From the cell containing the given text, extract its center point as [X, Y] coordinate. 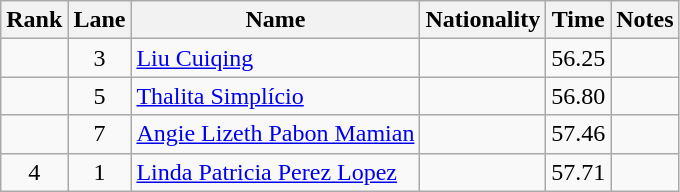
57.46 [578, 134]
56.80 [578, 96]
Linda Patricia Perez Lopez [276, 172]
5 [100, 96]
Nationality [483, 20]
Notes [645, 20]
56.25 [578, 58]
3 [100, 58]
57.71 [578, 172]
Liu Cuiqing [276, 58]
Name [276, 20]
Angie Lizeth Pabon Mamian [276, 134]
Lane [100, 20]
7 [100, 134]
1 [100, 172]
Thalita Simplício [276, 96]
Rank [34, 20]
4 [34, 172]
Time [578, 20]
